Pinpoint the cell where the given text exists, returning its [X, Y] midpoint coordinate. 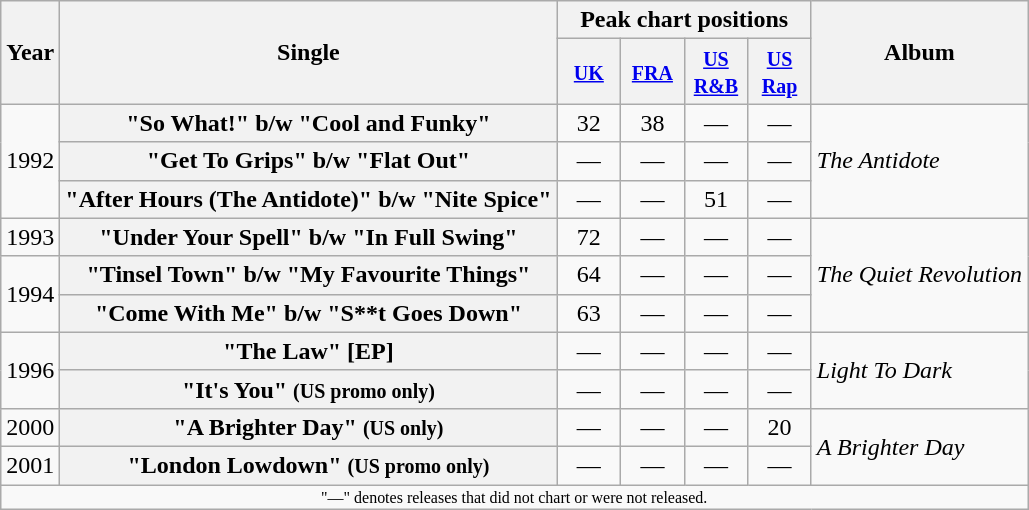
Album [919, 52]
The Quiet Revolution [919, 275]
1996 [30, 370]
63 [589, 313]
"It's You" (US promo only) [308, 389]
"A Brighter Day" (US only) [308, 427]
"Under Your Spell" b/w "In Full Swing" [308, 237]
1992 [30, 161]
Peak chart positions [684, 20]
2000 [30, 427]
USR&B [716, 72]
51 [716, 199]
Year [30, 52]
UK [589, 72]
"Tinsel Town" b/w "My Favourite Things" [308, 275]
20 [780, 427]
"After Hours (The Antidote)" b/w "Nite Spice" [308, 199]
72 [589, 237]
Single [308, 52]
The Antidote [919, 161]
"The Law" [EP] [308, 351]
32 [589, 123]
A Brighter Day [919, 446]
"Come With Me" b/w "S**t Goes Down" [308, 313]
Light To Dark [919, 370]
USRap [780, 72]
"So What!" b/w "Cool and Funky" [308, 123]
"—" denotes releases that did not chart or were not released. [514, 496]
1994 [30, 294]
2001 [30, 465]
38 [653, 123]
64 [589, 275]
"Get To Grips" b/w "Flat Out" [308, 161]
FRA [653, 72]
1993 [30, 237]
"London Lowdown" (US promo only) [308, 465]
